From the cell containing the given text, extract its center point as (x, y) coordinate. 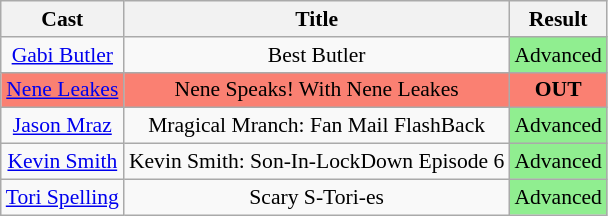
Best Butler (316, 55)
Nene Speaks! With Nene Leakes (316, 90)
Nene Leakes (62, 90)
Cast (62, 19)
Title (316, 19)
OUT (558, 90)
Kevin Smith: Son-In-LockDown Episode 6 (316, 162)
Gabi Butler (62, 55)
Jason Mraz (62, 126)
Kevin Smith (62, 162)
Mragical Mranch: Fan Mail FlashBack (316, 126)
Result (558, 19)
Tori Spelling (62, 197)
Scary S-Tori-es (316, 197)
